Provide the [X, Y] coordinate of the cell's center where the given text is located.  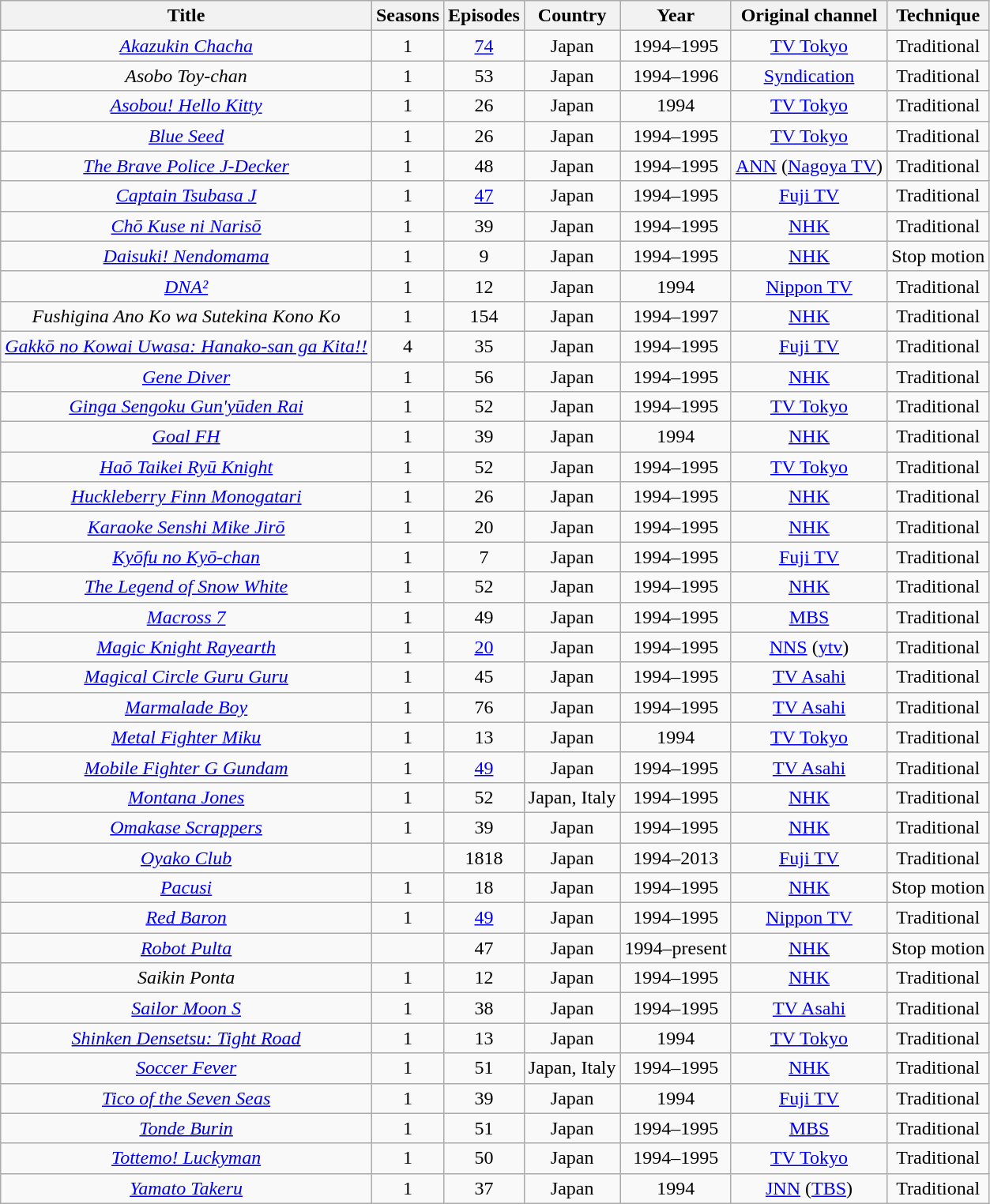
45 [484, 677]
Country [572, 16]
1994–1996 [676, 76]
9 [484, 256]
Gene Diver [186, 377]
4 [408, 346]
Magic Knight Rayearth [186, 647]
Asobou! Hello Kitty [186, 106]
1994–present [676, 948]
Ginga Sengoku Gun'yūden Rai [186, 407]
Haō Taikei Ryū Knight [186, 467]
48 [484, 166]
Tottemo! Luckyman [186, 1158]
Montana Jones [186, 797]
18 [484, 888]
ANN (Nagoya TV) [809, 166]
Shinken Densetsu: Tight Road [186, 1038]
Tonde Burin [186, 1128]
Title [186, 16]
50 [484, 1158]
Robot Pulta [186, 948]
74 [484, 46]
Omakase Scrappers [186, 827]
Technique [939, 16]
56 [484, 377]
DNA² [186, 286]
38 [484, 1008]
Tico of the Seven Seas [186, 1098]
Magical Circle Guru Guru [186, 677]
Marmalade Boy [186, 707]
Metal Fighter Miku [186, 737]
1994–1997 [676, 316]
Asobo Toy-chan [186, 76]
Mobile Fighter G Gundam [186, 767]
Kyōfu no Kyō-chan [186, 557]
7 [484, 557]
NNS (ytv) [809, 647]
Red Baron [186, 918]
Original channel [809, 16]
Saikin Ponta [186, 978]
53 [484, 76]
1994–2013 [676, 857]
Goal FH [186, 437]
Akazukin Chacha [186, 46]
Seasons [408, 16]
Yamato Takeru [186, 1188]
Karaoke Senshi Mike Jirō [186, 527]
Episodes [484, 16]
Soccer Fever [186, 1068]
The Brave Police J-Decker [186, 166]
37 [484, 1188]
Huckleberry Finn Monogatari [186, 497]
Fushigina Ano Ko wa Sutekina Kono Ko [186, 316]
Daisuki! Nendomama [186, 256]
Macross 7 [186, 617]
Captain Tsubasa J [186, 196]
Blue Seed [186, 136]
Year [676, 16]
Pacusi [186, 888]
The Legend of Snow White [186, 587]
35 [484, 346]
1818 [484, 857]
Chō Kuse ni Narisō [186, 226]
Sailor Moon S [186, 1008]
Oyako Club [186, 857]
JNN (TBS) [809, 1188]
Syndication [809, 76]
154 [484, 316]
Gakkō no Kowai Uwasa: Hanako-san ga Kita!! [186, 346]
76 [484, 707]
